Find where the given text appears and provide that cell's center as [X, Y] coordinate. 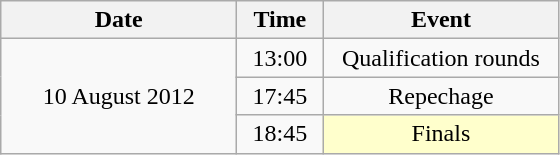
Time [280, 20]
18:45 [280, 134]
13:00 [280, 58]
10 August 2012 [119, 96]
Event [441, 20]
17:45 [280, 96]
Repechage [441, 96]
Finals [441, 134]
Qualification rounds [441, 58]
Date [119, 20]
